Pinpoint the cell where the given text exists, returning its (x, y) midpoint coordinate. 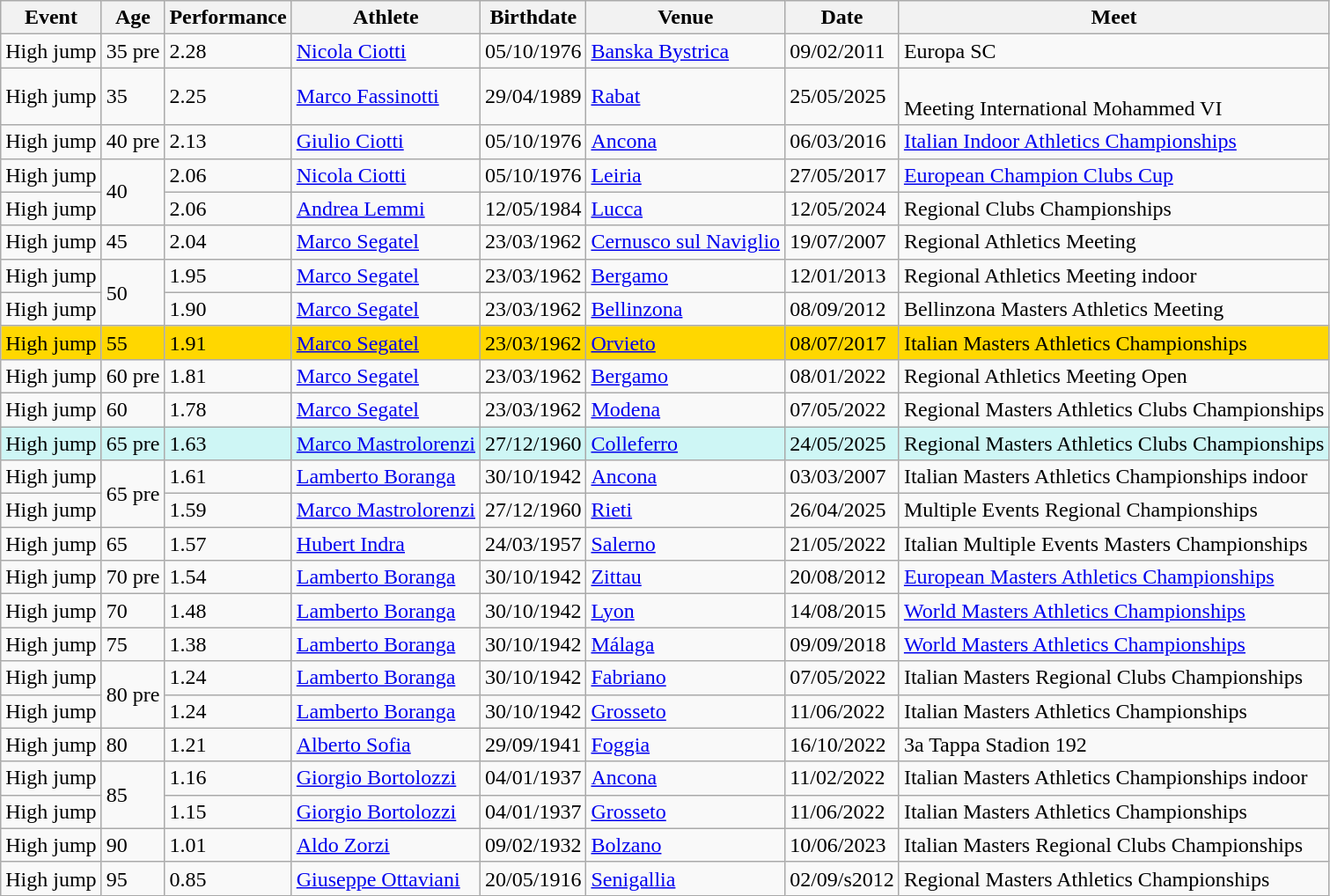
1.01 (228, 845)
85 (133, 795)
Giulio Ciotti (386, 142)
50 (133, 292)
Modena (686, 409)
Birthdate (533, 18)
40 pre (133, 142)
0.85 (228, 878)
60 (133, 409)
35 (133, 97)
09/02/2011 (842, 51)
80 (133, 745)
Regional Clubs Championships (1113, 209)
Senigallia (686, 878)
Date (842, 18)
1.78 (228, 409)
Leiria (686, 175)
09/09/2018 (842, 644)
19/07/2007 (842, 242)
Salerno (686, 544)
08/07/2017 (842, 342)
Lucca (686, 209)
2.13 (228, 142)
65 (133, 544)
1.21 (228, 745)
Banska Bystrica (686, 51)
1.15 (228, 812)
60 pre (133, 376)
1.57 (228, 544)
1.90 (228, 309)
80 pre (133, 694)
29/09/1941 (533, 745)
1.61 (228, 477)
1.63 (228, 443)
95 (133, 878)
European Masters Athletics Championships (1113, 577)
08/01/2022 (842, 376)
2.04 (228, 242)
24/03/1957 (533, 544)
Orvieto (686, 342)
Italian Multiple Events Masters Championships (1113, 544)
70 (133, 611)
European Champion Clubs Cup (1113, 175)
Italian Indoor Athletics Championships (1113, 142)
10/06/2023 (842, 845)
1.48 (228, 611)
Marco Fassinotti (386, 97)
45 (133, 242)
Regional Athletics Meeting (1113, 242)
70 pre (133, 577)
Zittau (686, 577)
1.95 (228, 275)
03/03/2007 (842, 477)
1.91 (228, 342)
26/04/2025 (842, 510)
20/08/2012 (842, 577)
Athlete (386, 18)
Age (133, 18)
Venue (686, 18)
1.54 (228, 577)
Regional Masters Athletics Championships (1113, 878)
06/03/2016 (842, 142)
2.28 (228, 51)
Alberto Sofia (386, 745)
Bolzano (686, 845)
Meeting International Mohammed VI (1113, 97)
14/08/2015 (842, 611)
Performance (228, 18)
12/05/1984 (533, 209)
3a Tappa Stadion 192 (1113, 745)
Lyon (686, 611)
Málaga (686, 644)
Bellinzona (686, 309)
09/02/1932 (533, 845)
Cernusco sul Naviglio (686, 242)
2.25 (228, 97)
1.81 (228, 376)
35 pre (133, 51)
Event (51, 18)
20/05/1916 (533, 878)
Foggia (686, 745)
Rieti (686, 510)
Meet (1113, 18)
1.38 (228, 644)
Colleferro (686, 443)
75 (133, 644)
Multiple Events Regional Championships (1113, 510)
08/09/2012 (842, 309)
12/01/2013 (842, 275)
90 (133, 845)
55 (133, 342)
27/05/2017 (842, 175)
29/04/1989 (533, 97)
Bellinzona Masters Athletics Meeting (1113, 309)
21/05/2022 (842, 544)
11/02/2022 (842, 778)
1.16 (228, 778)
Regional Athletics Meeting indoor (1113, 275)
Europa SC (1113, 51)
Andrea Lemmi (386, 209)
Fabriano (686, 678)
12/05/2024 (842, 209)
02/09/s2012 (842, 878)
16/10/2022 (842, 745)
Rabat (686, 97)
25/05/2025 (842, 97)
40 (133, 192)
24/05/2025 (842, 443)
Giuseppe Ottaviani (386, 878)
Hubert Indra (386, 544)
Regional Athletics Meeting Open (1113, 376)
Aldo Zorzi (386, 845)
1.59 (228, 510)
